Scan for the cell matching the given text and deliver its [X, Y] coordinate at center. 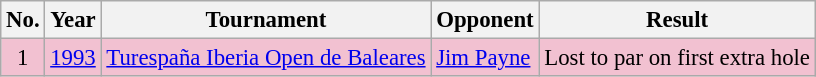
1 [23, 58]
Result [677, 20]
Opponent [485, 20]
Year [73, 20]
Jim Payne [485, 58]
Turespaña Iberia Open de Baleares [266, 58]
Lost to par on first extra hole [677, 58]
Tournament [266, 20]
No. [23, 20]
1993 [73, 58]
